Determine the [x, y] coordinate at the center of the cell enclosing the given text.  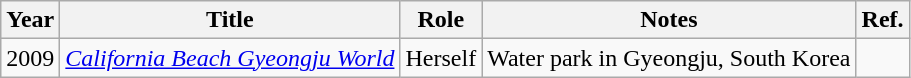
Herself [441, 58]
Ref. [882, 20]
Year [30, 20]
Title [230, 20]
Water park in Gyeongju, South Korea [669, 58]
California Beach Gyeongju World [230, 58]
Role [441, 20]
2009 [30, 58]
Notes [669, 20]
